Output the (X, Y) coordinate of the center of the cell containing the given text.  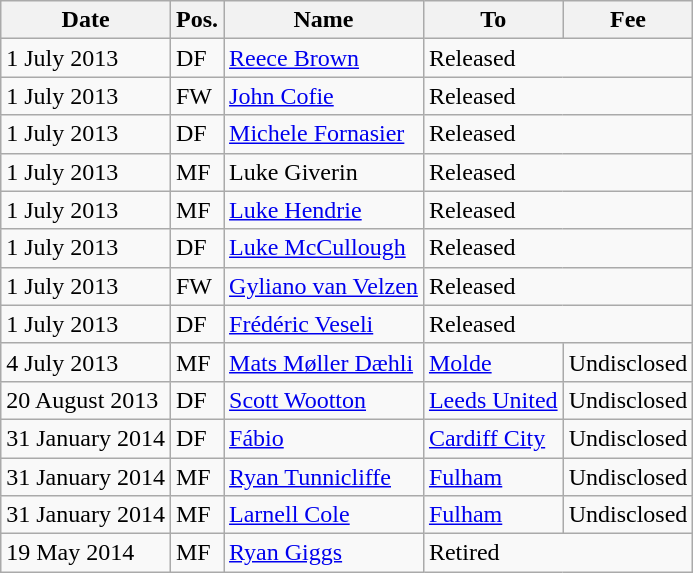
20 August 2013 (86, 400)
Reece Brown (324, 58)
Luke Hendrie (324, 210)
Scott Wootton (324, 400)
Frédéric Veseli (324, 324)
Gyliano van Velzen (324, 286)
Name (324, 20)
Luke McCullough (324, 248)
Molde (493, 362)
Mats Møller Dæhli (324, 362)
Leeds United (493, 400)
Ryan Giggs (324, 553)
Luke Giverin (324, 172)
Cardiff City (493, 438)
19 May 2014 (86, 553)
Ryan Tunnicliffe (324, 477)
Pos. (196, 20)
John Cofie (324, 96)
Larnell Cole (324, 515)
Fábio (324, 438)
4 July 2013 (86, 362)
To (493, 20)
Fee (628, 20)
Retired (558, 553)
Michele Fornasier (324, 134)
Date (86, 20)
